Identify which cell holds the provided text, then report its (x, y) central coordinate. 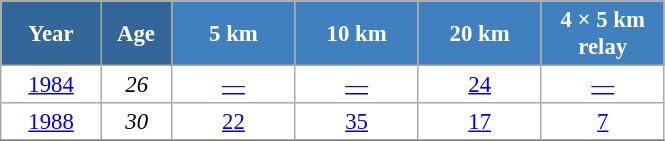
10 km (356, 34)
7 (602, 122)
Year (52, 34)
1984 (52, 85)
22 (234, 122)
5 km (234, 34)
35 (356, 122)
20 km (480, 34)
17 (480, 122)
Age (136, 34)
24 (480, 85)
30 (136, 122)
26 (136, 85)
4 × 5 km relay (602, 34)
1988 (52, 122)
